Determine the [X, Y] coordinate at the center of the cell enclosing the given text.  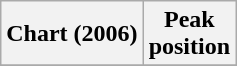
Chart (2006) [72, 34]
Peakposition [189, 34]
